Provide the [x, y] coordinate of the cell's center where the given text is located.  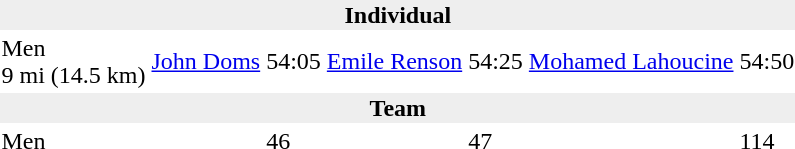
54:25 [496, 62]
Emile Renson [394, 62]
John Doms [206, 62]
Men9 mi (14.5 km) [74, 62]
54:05 [294, 62]
Mohamed Lahoucine [631, 62]
